Locate the cell with the specified text and output its (x, y) center coordinate. 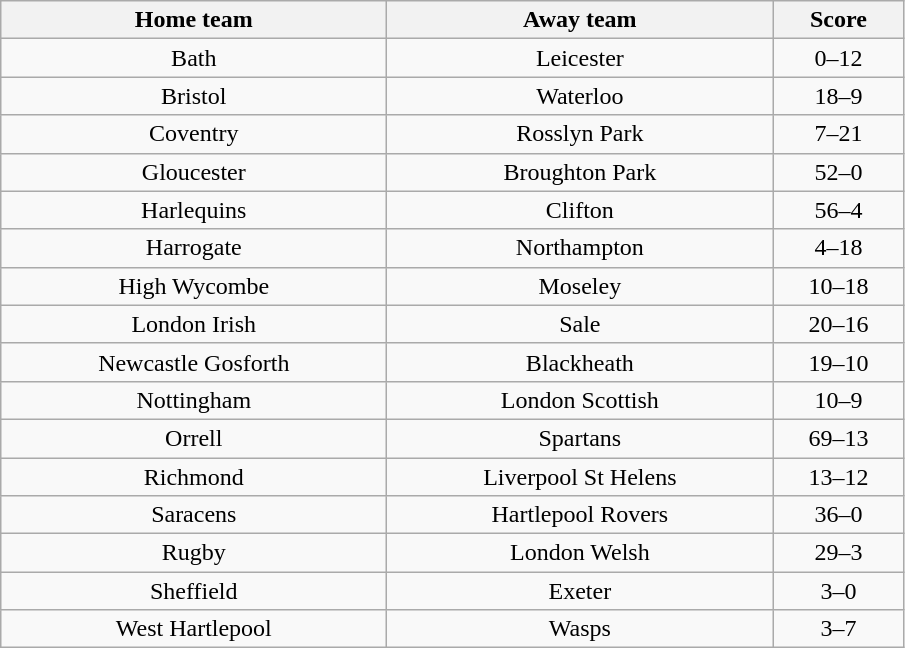
3–0 (838, 591)
Northampton (580, 248)
Moseley (580, 286)
Exeter (580, 591)
56–4 (838, 210)
10–18 (838, 286)
Home team (194, 20)
Saracens (194, 515)
Leicester (580, 58)
3–7 (838, 629)
Blackheath (580, 362)
Away team (580, 20)
20–16 (838, 324)
Bristol (194, 96)
18–9 (838, 96)
13–12 (838, 477)
Bath (194, 58)
0–12 (838, 58)
7–21 (838, 134)
Coventry (194, 134)
Wasps (580, 629)
London Irish (194, 324)
Hartlepool Rovers (580, 515)
52–0 (838, 172)
London Scottish (580, 400)
19–10 (838, 362)
High Wycombe (194, 286)
Newcastle Gosforth (194, 362)
Liverpool St Helens (580, 477)
Waterloo (580, 96)
36–0 (838, 515)
Score (838, 20)
69–13 (838, 438)
Rosslyn Park (580, 134)
Broughton Park (580, 172)
Spartans (580, 438)
Nottingham (194, 400)
29–3 (838, 553)
Rugby (194, 553)
West Hartlepool (194, 629)
Gloucester (194, 172)
Harlequins (194, 210)
Sale (580, 324)
Richmond (194, 477)
Clifton (580, 210)
4–18 (838, 248)
Orrell (194, 438)
Sheffield (194, 591)
Harrogate (194, 248)
London Welsh (580, 553)
10–9 (838, 400)
